Pinpoint the cell where the given text exists, returning its (x, y) midpoint coordinate. 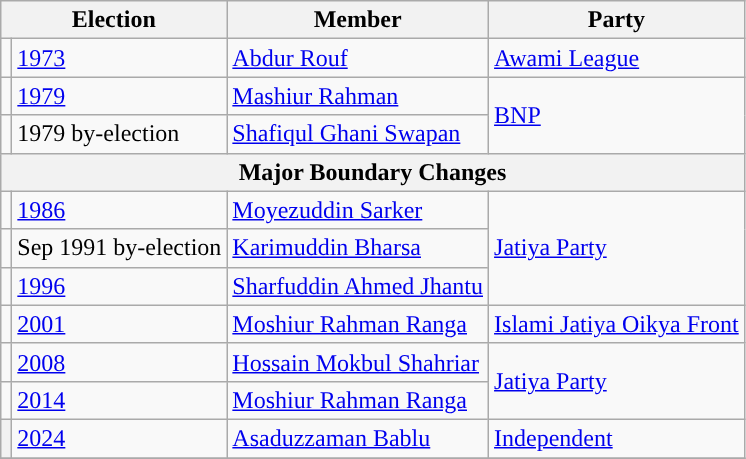
Shafiqul Ghani Swapan (358, 134)
1973 (120, 58)
2024 (120, 438)
Karimuddin Bharsa (358, 248)
Mashiur Rahman (358, 96)
Moyezuddin Sarker (358, 210)
Abdur Rouf (358, 58)
2001 (120, 324)
1979 (120, 96)
BNP (617, 115)
Independent (617, 438)
Sharfuddin Ahmed Jhantu (358, 286)
Major Boundary Changes (372, 172)
1979 by-election (120, 134)
Hossain Mokbul Shahriar (358, 362)
Election (114, 20)
Party (617, 20)
Sep 1991 by-election (120, 248)
Asaduzzaman Bablu (358, 438)
Member (358, 20)
1996 (120, 286)
Awami League (617, 58)
1986 (120, 210)
2008 (120, 362)
2014 (120, 400)
Islami Jatiya Oikya Front (617, 324)
